Search for the cell housing the specified text and yield its (X, Y) center coordinate. 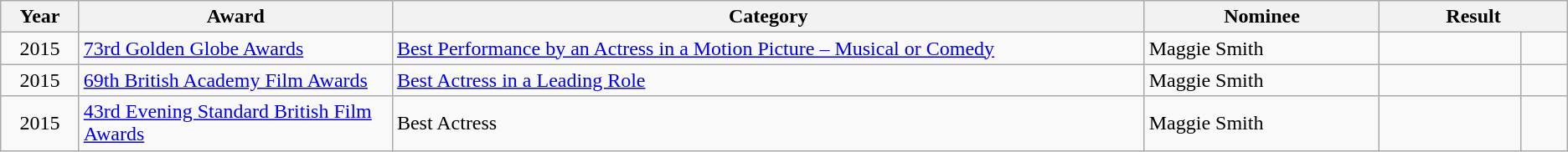
Award (235, 17)
Nominee (1261, 17)
Year (40, 17)
43rd Evening Standard British Film Awards (235, 124)
Best Actress (768, 124)
Result (1473, 17)
73rd Golden Globe Awards (235, 48)
Category (768, 17)
69th British Academy Film Awards (235, 80)
Best Performance by an Actress in a Motion Picture – Musical or Comedy (768, 48)
Best Actress in a Leading Role (768, 80)
